Return the (X, Y) coordinate for the center point of the cell that contains the specified text.  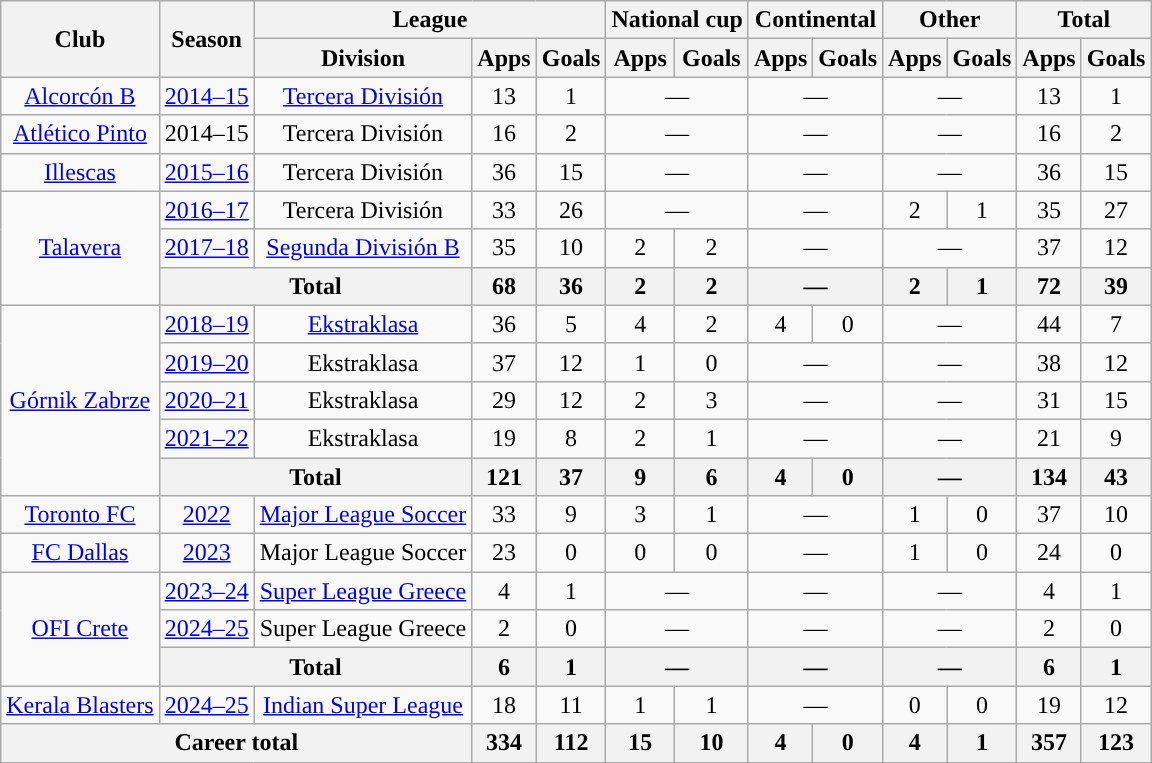
Illescas (80, 172)
7 (1116, 324)
31 (1049, 400)
334 (504, 743)
Season (206, 39)
123 (1116, 743)
2021–22 (206, 438)
43 (1116, 477)
2020–21 (206, 400)
Segunda División B (363, 248)
2016–17 (206, 210)
2017–18 (206, 248)
68 (504, 286)
11 (571, 705)
Atlético Pinto (80, 134)
5 (571, 324)
Indian Super League (363, 705)
38 (1049, 362)
39 (1116, 286)
112 (571, 743)
2023–24 (206, 591)
24 (1049, 553)
FC Dallas (80, 553)
8 (571, 438)
Talavera (80, 248)
Club (80, 39)
Toronto FC (80, 515)
21 (1049, 438)
Other (950, 20)
2015–16 (206, 172)
2019–20 (206, 362)
League (430, 20)
Division (363, 58)
23 (504, 553)
Alcorcón B (80, 96)
2023 (206, 553)
18 (504, 705)
134 (1049, 477)
27 (1116, 210)
Górnik Zabrze (80, 400)
Kerala Blasters (80, 705)
29 (504, 400)
2018–19 (206, 324)
Continental (815, 20)
National cup (677, 20)
26 (571, 210)
44 (1049, 324)
72 (1049, 286)
357 (1049, 743)
OFI Crete (80, 629)
Career total (236, 743)
2022 (206, 515)
121 (504, 477)
